Extract the (X, Y) coordinate from the center of the cell holding the provided text.  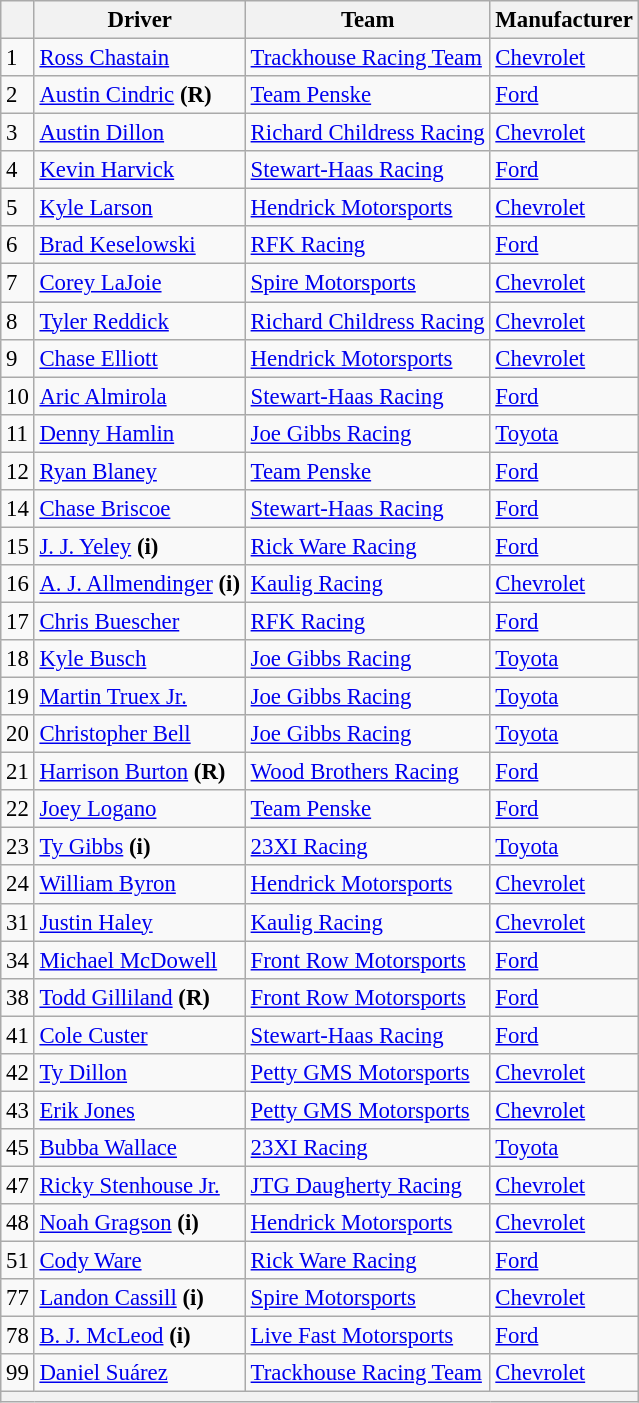
17 (18, 621)
99 (18, 1373)
8 (18, 321)
Ryan Blaney (140, 471)
Brad Keselowski (140, 245)
22 (18, 809)
Michael McDowell (140, 960)
38 (18, 997)
Live Fast Motorsports (368, 1336)
Cole Custer (140, 1035)
JTG Daugherty Racing (368, 1185)
Ricky Stenhouse Jr. (140, 1185)
20 (18, 734)
Ty Dillon (140, 1073)
47 (18, 1185)
Joey Logano (140, 809)
Kevin Harvick (140, 170)
Tyler Reddick (140, 321)
Daniel Suárez (140, 1373)
Harrison Burton (R) (140, 772)
Todd Gilliland (R) (140, 997)
9 (18, 358)
Team (368, 20)
Wood Brothers Racing (368, 772)
Manufacturer (564, 20)
3 (18, 133)
78 (18, 1336)
A. J. Allmendinger (i) (140, 584)
Ross Chastain (140, 58)
31 (18, 922)
Chris Buescher (140, 621)
51 (18, 1261)
16 (18, 584)
14 (18, 509)
J. J. Yeley (i) (140, 546)
Martin Truex Jr. (140, 697)
Kyle Larson (140, 208)
43 (18, 1110)
12 (18, 471)
19 (18, 697)
2 (18, 95)
10 (18, 396)
Christopher Bell (140, 734)
41 (18, 1035)
4 (18, 170)
Bubba Wallace (140, 1148)
Ty Gibbs (i) (140, 847)
B. J. McLeod (i) (140, 1336)
48 (18, 1223)
5 (18, 208)
34 (18, 960)
Austin Cindric (R) (140, 95)
6 (18, 245)
11 (18, 433)
Noah Gragson (i) (140, 1223)
Chase Elliott (140, 358)
24 (18, 885)
1 (18, 58)
18 (18, 659)
Corey LaJoie (140, 283)
Driver (140, 20)
Cody Ware (140, 1261)
Chase Briscoe (140, 509)
42 (18, 1073)
23 (18, 847)
Erik Jones (140, 1110)
45 (18, 1148)
Justin Haley (140, 922)
Kyle Busch (140, 659)
15 (18, 546)
21 (18, 772)
Aric Almirola (140, 396)
Landon Cassill (i) (140, 1298)
William Byron (140, 885)
Austin Dillon (140, 133)
Denny Hamlin (140, 433)
7 (18, 283)
77 (18, 1298)
